Scan for the cell matching the given text and deliver its [X, Y] coordinate at center. 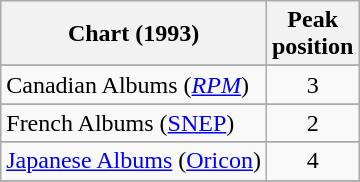
Peakposition [312, 34]
2 [312, 123]
Japanese Albums (Oricon) [134, 161]
Chart (1993) [134, 34]
3 [312, 85]
4 [312, 161]
French Albums (SNEP) [134, 123]
Canadian Albums (RPM) [134, 85]
